Find where the given text appears and provide that cell's center as (x, y) coordinate. 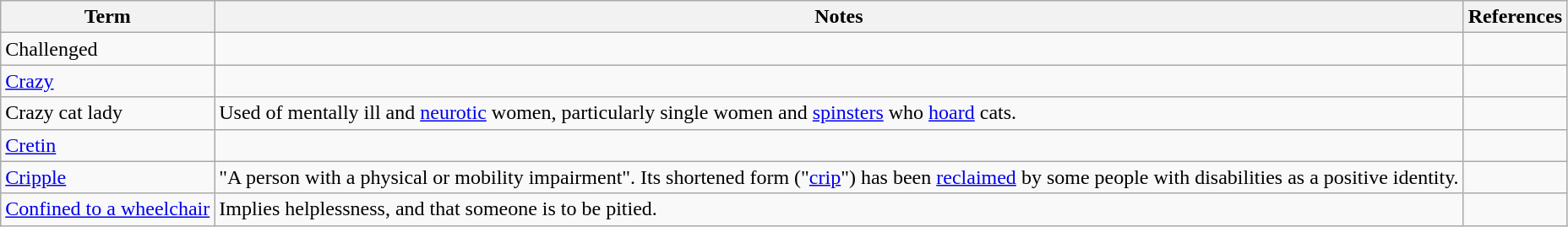
Implies helplessness, and that someone is to be pitied. (839, 209)
Used of mentally ill and neurotic women, particularly single women and spinsters who hoard cats. (839, 113)
Notes (839, 17)
References (1516, 17)
Cripple (108, 177)
Crazy (108, 81)
Term (108, 17)
Confined to a wheelchair (108, 209)
Challenged (108, 49)
Cretin (108, 145)
Crazy cat lady (108, 113)
